Extract the (X, Y) coordinate from the center of the cell holding the provided text.  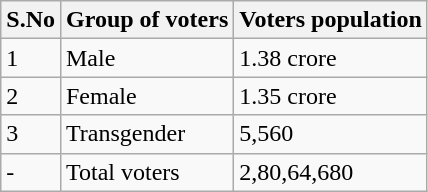
3 (31, 134)
1 (31, 58)
- (31, 172)
5,560 (331, 134)
1.38 crore (331, 58)
Male (146, 58)
1.35 crore (331, 96)
2,80,64,680 (331, 172)
Group of voters (146, 20)
Total voters (146, 172)
Voters population (331, 20)
Female (146, 96)
2 (31, 96)
S.No (31, 20)
Transgender (146, 134)
